From the cell containing the given text, extract its center point as [x, y] coordinate. 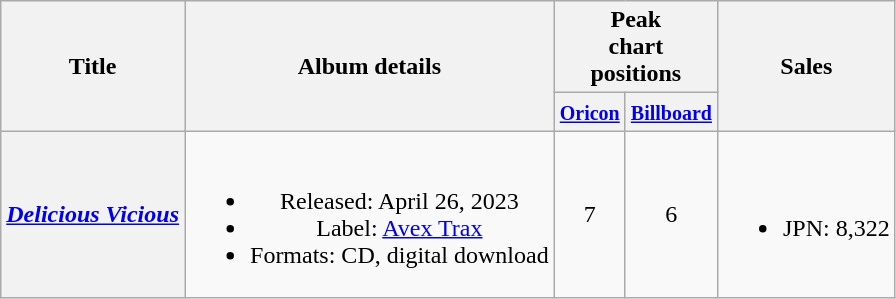
Sales [806, 66]
Title [93, 66]
Oricon [590, 112]
Delicious Vicious [93, 214]
Peak chart positions [636, 47]
Billboard [671, 112]
Album details [369, 66]
Released: April 26, 2023Label: Avex TraxFormats: CD, digital download [369, 214]
JPN: 8,322 [806, 214]
7 [590, 214]
6 [671, 214]
